Determine the [X, Y] coordinate at the center of the cell enclosing the given text.  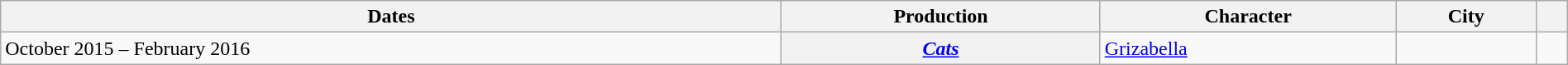
Cats [941, 48]
Character [1248, 17]
Dates [391, 17]
Production [941, 17]
City [1465, 17]
October 2015 – February 2016 [391, 48]
Grizabella [1248, 48]
